Detect which cell encompasses the target text, then output its (X, Y) center coordinate. 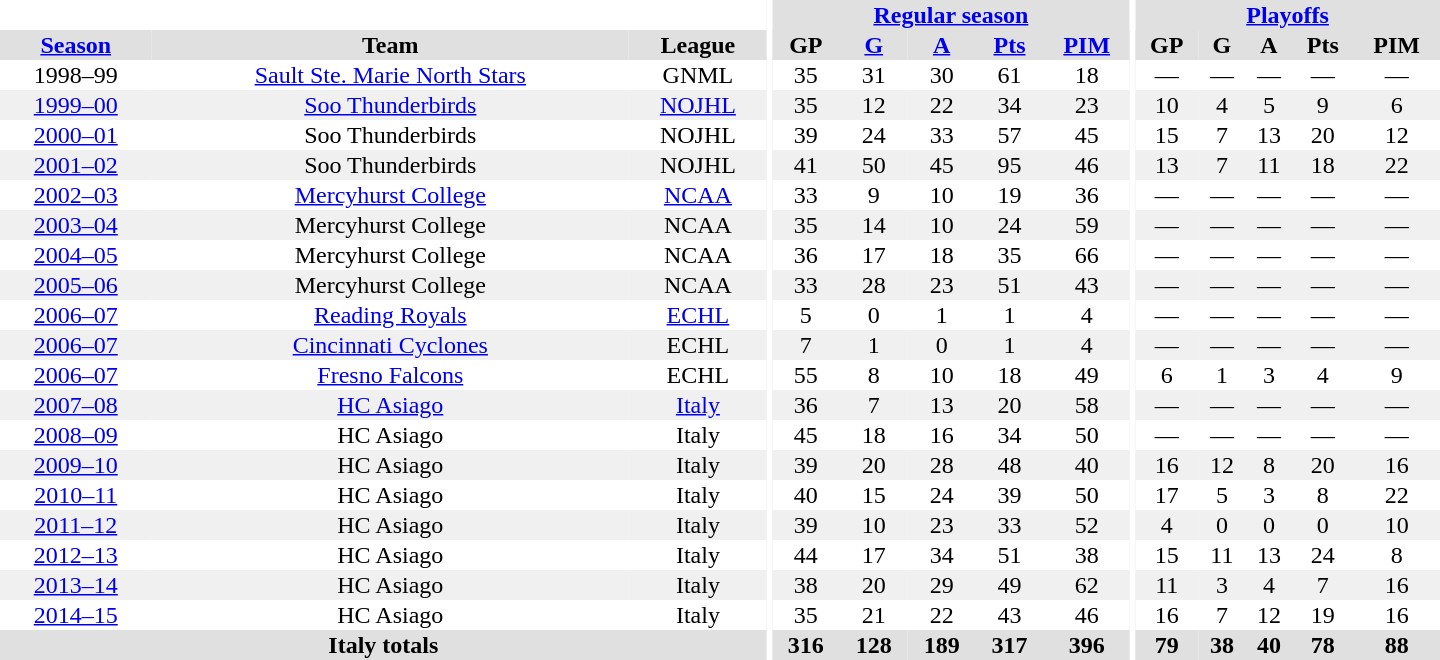
48 (1010, 465)
2003–04 (76, 225)
GNML (698, 75)
2004–05 (76, 255)
21 (874, 615)
128 (874, 645)
2001–02 (76, 165)
58 (1086, 405)
41 (806, 165)
Regular season (951, 15)
317 (1010, 645)
2014–15 (76, 615)
Sault Ste. Marie North Stars (390, 75)
88 (1396, 645)
52 (1086, 525)
55 (806, 375)
79 (1166, 645)
29 (942, 585)
2008–09 (76, 435)
2011–12 (76, 525)
57 (1010, 135)
44 (806, 555)
59 (1086, 225)
2010–11 (76, 495)
2009–10 (76, 465)
95 (1010, 165)
2007–08 (76, 405)
62 (1086, 585)
14 (874, 225)
Team (390, 45)
2002–03 (76, 195)
66 (1086, 255)
Season (76, 45)
2012–13 (76, 555)
2005–06 (76, 285)
1999–00 (76, 105)
2000–01 (76, 135)
30 (942, 75)
Fresno Falcons (390, 375)
League (698, 45)
Italy totals (384, 645)
2013–14 (76, 585)
189 (942, 645)
1998–99 (76, 75)
316 (806, 645)
Cincinnati Cyclones (390, 345)
31 (874, 75)
Reading Royals (390, 315)
61 (1010, 75)
78 (1322, 645)
396 (1086, 645)
Playoffs (1288, 15)
